Return (x, y) of the center of cell containing provided text 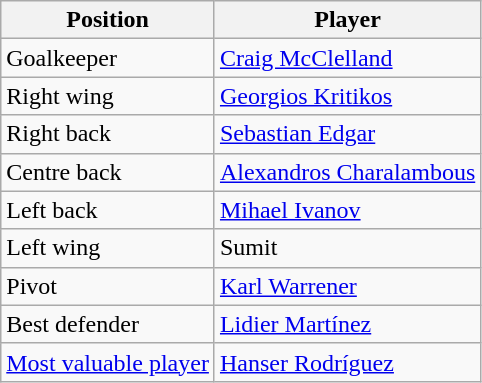
Left wing (108, 248)
Pivot (108, 286)
Alexandros Charalambous (347, 172)
Right wing (108, 96)
Sebastian Edgar (347, 134)
Hanser Rodríguez (347, 362)
Position (108, 20)
Right back (108, 134)
Lidier Martínez (347, 324)
Craig McClelland (347, 58)
Goalkeeper (108, 58)
Sumit (347, 248)
Most valuable player (108, 362)
Georgios Kritikos (347, 96)
Best defender (108, 324)
Centre back (108, 172)
Mihael Ivanov (347, 210)
Player (347, 20)
Karl Warrener (347, 286)
Left back (108, 210)
